For the text-containing cell, return its midpoint in [x, y] coordinate format. 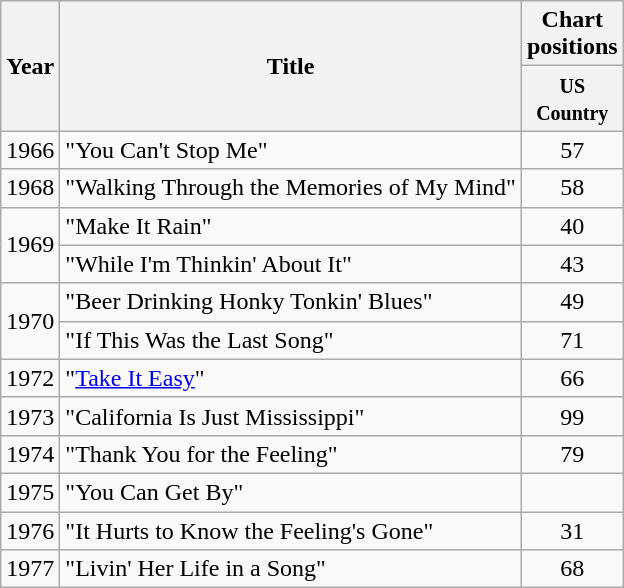
66 [572, 378]
1973 [30, 416]
40 [572, 226]
1970 [30, 321]
1966 [30, 150]
"Thank You for the Feeling" [291, 454]
1975 [30, 492]
"Make It Rain" [291, 226]
49 [572, 302]
99 [572, 416]
68 [572, 569]
"Beer Drinking Honky Tonkin' Blues" [291, 302]
"It Hurts to Know the Feeling's Gone" [291, 531]
1976 [30, 531]
"Livin' Her Life in a Song" [291, 569]
1977 [30, 569]
Year [30, 66]
31 [572, 531]
"You Can't Stop Me" [291, 150]
1972 [30, 378]
"If This Was the Last Song" [291, 340]
1969 [30, 245]
"Take It Easy" [291, 378]
Title [291, 66]
43 [572, 264]
1974 [30, 454]
71 [572, 340]
58 [572, 188]
"While I'm Thinkin' About It" [291, 264]
79 [572, 454]
1968 [30, 188]
57 [572, 150]
"You Can Get By" [291, 492]
"Walking Through the Memories of My Mind" [291, 188]
Chart positions [572, 34]
"California Is Just Mississippi" [291, 416]
US Country [572, 98]
